Scan for the cell matching the given text and deliver its (x, y) coordinate at center. 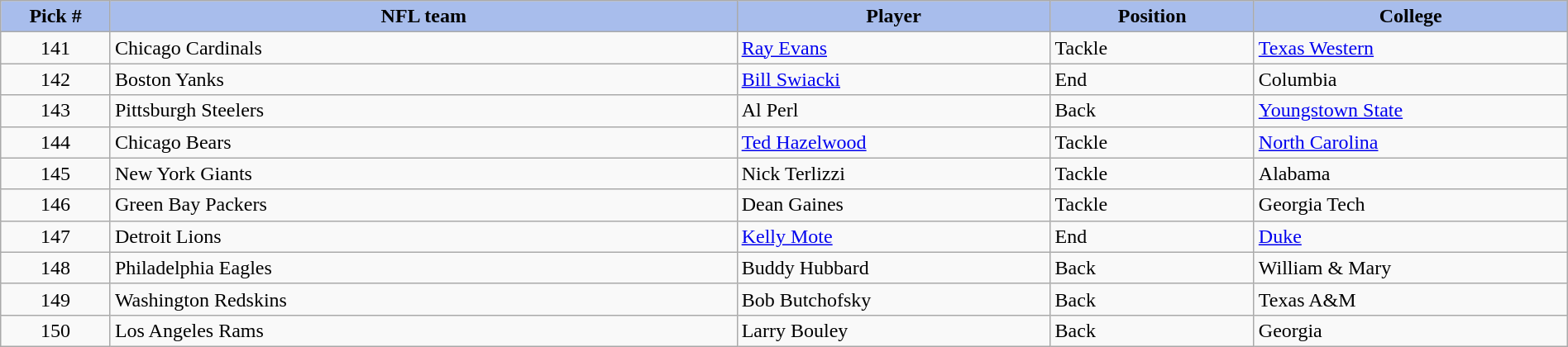
William & Mary (1411, 268)
Player (893, 17)
New York Giants (423, 173)
Youngstown State (1411, 111)
Los Angeles Rams (423, 330)
Washington Redskins (423, 299)
Chicago Bears (423, 142)
Kelly Mote (893, 236)
150 (56, 330)
Position (1152, 17)
Buddy Hubbard (893, 268)
Pick # (56, 17)
Texas A&M (1411, 299)
Georgia (1411, 330)
Detroit Lions (423, 236)
NFL team (423, 17)
North Carolina (1411, 142)
Ray Evans (893, 48)
Columbia (1411, 79)
147 (56, 236)
Bill Swiacki (893, 79)
143 (56, 111)
Chicago Cardinals (423, 48)
Texas Western (1411, 48)
Al Perl (893, 111)
141 (56, 48)
148 (56, 268)
Pittsburgh Steelers (423, 111)
College (1411, 17)
Green Bay Packers (423, 205)
Bob Butchofsky (893, 299)
142 (56, 79)
Dean Gaines (893, 205)
Georgia Tech (1411, 205)
Philadelphia Eagles (423, 268)
Larry Bouley (893, 330)
Alabama (1411, 173)
Nick Terlizzi (893, 173)
Ted Hazelwood (893, 142)
Boston Yanks (423, 79)
146 (56, 205)
149 (56, 299)
144 (56, 142)
Duke (1411, 236)
145 (56, 173)
